Identify which cell holds the provided text, then report its [x, y] central coordinate. 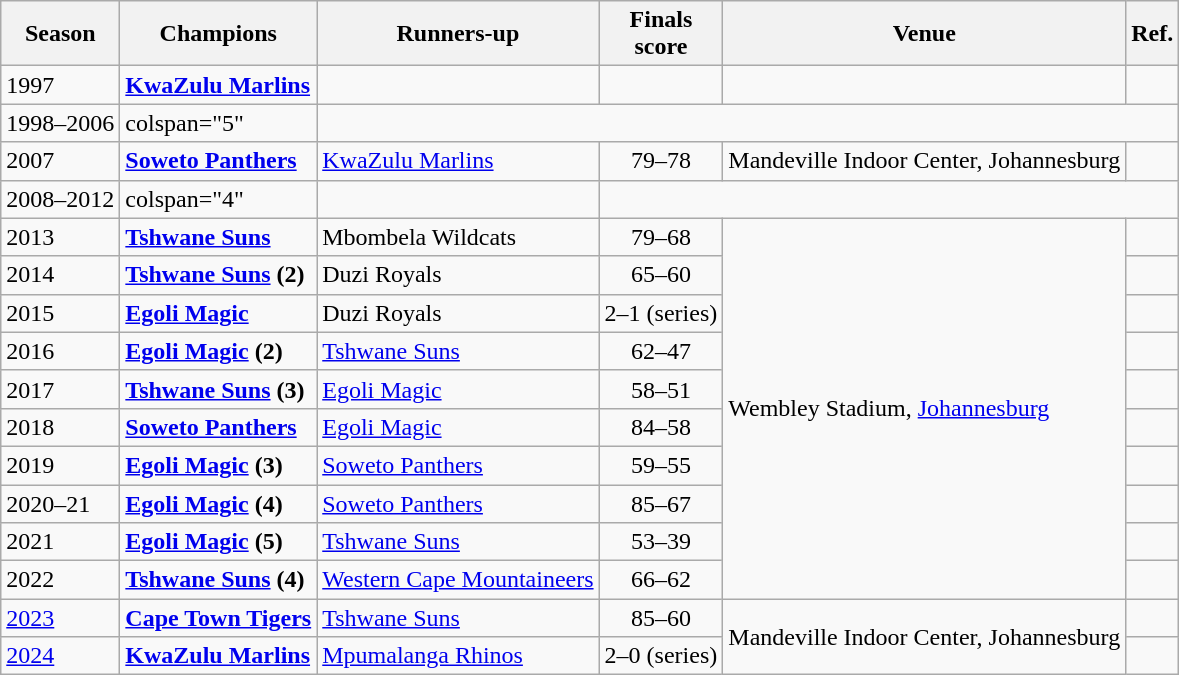
2024 [60, 656]
Season [60, 34]
Egoli Magic (2) [218, 351]
2014 [60, 275]
Mbombela Wildcats [458, 237]
colspan="4" [218, 199]
Western Cape Mountaineers [458, 580]
85–67 [661, 503]
59–55 [661, 465]
2016 [60, 351]
1997 [60, 85]
2017 [60, 389]
79–68 [661, 237]
2–0 (series) [661, 656]
2022 [60, 580]
79–78 [661, 161]
2019 [60, 465]
Cape Town Tigers [218, 618]
Ref. [1152, 34]
Tshwane Suns (3) [218, 389]
1998–2006 [60, 123]
2021 [60, 542]
58–51 [661, 389]
84–58 [661, 427]
62–47 [661, 351]
Champions [218, 34]
Egoli Magic (4) [218, 503]
Egoli Magic (3) [218, 465]
Tshwane Suns (2) [218, 275]
53–39 [661, 542]
2018 [60, 427]
Runners-up [458, 34]
85–60 [661, 618]
2007 [60, 161]
Mpumalanga Rhinos [458, 656]
65–60 [661, 275]
2008–2012 [60, 199]
Tshwane Suns (4) [218, 580]
Egoli Magic (5) [218, 542]
Wembley Stadium, Johannesburg [924, 408]
2020–21 [60, 503]
Venue [924, 34]
2–1 (series) [661, 313]
2013 [60, 237]
Finalsscore [661, 34]
66–62 [661, 580]
colspan="5" [218, 123]
2023 [60, 618]
2015 [60, 313]
